Pinpoint the cell where the given text exists, returning its (x, y) midpoint coordinate. 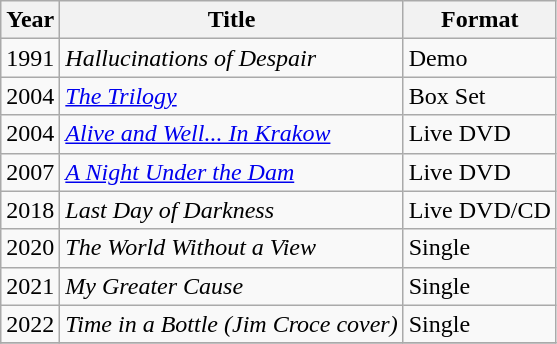
A Night Under the Dam (232, 172)
2021 (30, 286)
The World Without a View (232, 248)
Live DVD/CD (480, 210)
Time in a Bottle (Jim Croce cover) (232, 324)
2020 (30, 248)
Alive and Well... In Krakow (232, 134)
Demo (480, 58)
1991 (30, 58)
Format (480, 20)
2022 (30, 324)
My Greater Cause (232, 286)
Last Day of Darkness (232, 210)
2007 (30, 172)
Box Set (480, 96)
Year (30, 20)
Title (232, 20)
The Trilogy (232, 96)
2018 (30, 210)
Hallucinations of Despair (232, 58)
